Output the [x, y] coordinate of the center of the cell containing the given text.  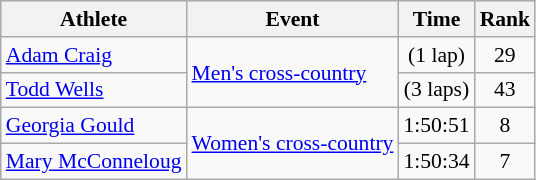
Adam Craig [94, 55]
Time [436, 19]
Mary McConneloug [94, 162]
29 [506, 55]
Rank [506, 19]
Event [293, 19]
Todd Wells [94, 90]
8 [506, 126]
1:50:34 [436, 162]
1:50:51 [436, 126]
Georgia Gould [94, 126]
Athlete [94, 19]
(3 laps) [436, 90]
43 [506, 90]
7 [506, 162]
(1 lap) [436, 55]
Men's cross-country [293, 72]
Women's cross-country [293, 144]
